Determine the [x, y] coordinate at the center of the cell enclosing the given text.  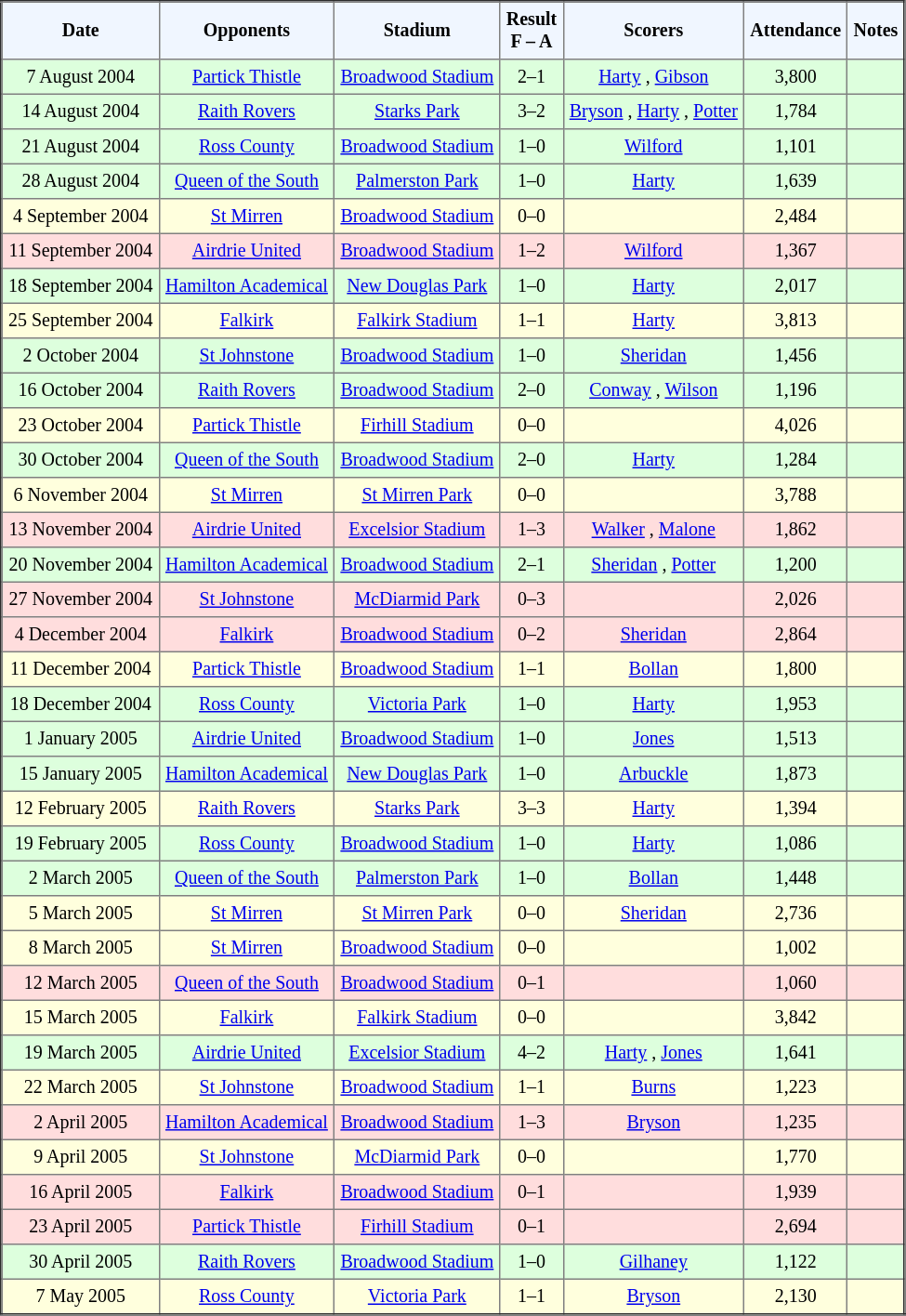
1,235 [795, 1123]
Conway , Wilson [654, 390]
1,862 [795, 530]
14 August 2004 [81, 112]
1,953 [795, 704]
12 February 2005 [81, 809]
1,784 [795, 112]
30 April 2005 [81, 1262]
1,101 [795, 147]
1,770 [795, 1157]
21 August 2004 [81, 147]
8 March 2005 [81, 948]
ResultF – A [532, 31]
11 December 2004 [81, 669]
1,513 [795, 739]
Attendance [795, 31]
1,002 [795, 948]
15 March 2005 [81, 1018]
30 October 2004 [81, 460]
18 September 2004 [81, 286]
1–2 [532, 251]
7 August 2004 [81, 77]
19 February 2005 [81, 844]
1,122 [795, 1262]
Stadium [417, 31]
12 March 2005 [81, 983]
2 March 2005 [81, 878]
3,800 [795, 77]
Date [81, 31]
1,394 [795, 809]
Scorers [654, 31]
Sheridan , Potter [654, 565]
19 March 2005 [81, 1053]
Opponents [246, 31]
1,196 [795, 390]
2,864 [795, 635]
Jones [654, 739]
2,017 [795, 286]
4,026 [795, 426]
2 October 2004 [81, 356]
9 April 2005 [81, 1157]
Notes [876, 31]
Harty , Jones [654, 1053]
1,367 [795, 251]
2 April 2005 [81, 1123]
1,873 [795, 774]
16 April 2005 [81, 1192]
3–2 [532, 112]
Arbuckle [654, 774]
27 November 2004 [81, 599]
4 September 2004 [81, 217]
2,130 [795, 1296]
20 November 2004 [81, 565]
23 October 2004 [81, 426]
2,484 [795, 217]
3,813 [795, 321]
Walker , Malone [654, 530]
1,641 [795, 1053]
2,694 [795, 1227]
1,448 [795, 878]
1,060 [795, 983]
7 May 2005 [81, 1296]
1,456 [795, 356]
1,284 [795, 460]
13 November 2004 [81, 530]
1,223 [795, 1087]
4 December 2004 [81, 635]
23 April 2005 [81, 1227]
3,842 [795, 1018]
1 January 2005 [81, 739]
4–2 [532, 1053]
1,639 [795, 181]
0–3 [532, 599]
18 December 2004 [81, 704]
1,939 [795, 1192]
1,200 [795, 565]
2,026 [795, 599]
Bryson , Harty , Potter [654, 112]
16 October 2004 [81, 390]
1,086 [795, 844]
11 September 2004 [81, 251]
Gilhaney [654, 1262]
6 November 2004 [81, 495]
5 March 2005 [81, 914]
3–3 [532, 809]
2,736 [795, 914]
0–2 [532, 635]
25 September 2004 [81, 321]
28 August 2004 [81, 181]
15 January 2005 [81, 774]
3,788 [795, 495]
Burns [654, 1087]
22 March 2005 [81, 1087]
1,800 [795, 669]
Harty , Gibson [654, 77]
